Capture the cell that displays the provided text and extract its [x, y] central coordinate. 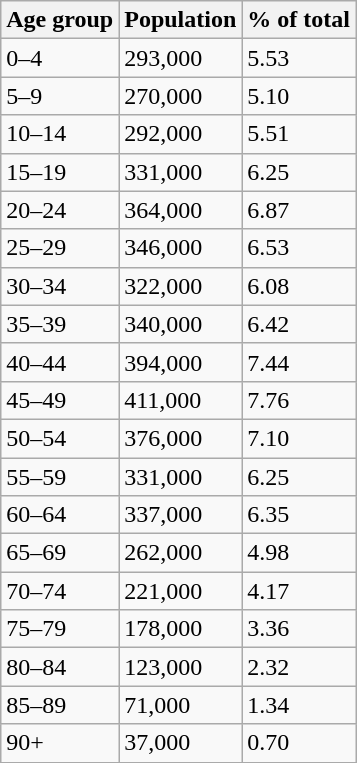
0–4 [60, 58]
85–89 [60, 705]
6.87 [299, 210]
30–34 [60, 286]
346,000 [180, 248]
5–9 [60, 96]
Age group [60, 20]
71,000 [180, 705]
3.36 [299, 629]
90+ [60, 743]
0.70 [299, 743]
292,000 [180, 134]
15–19 [60, 172]
4.98 [299, 553]
6.42 [299, 324]
322,000 [180, 286]
337,000 [180, 515]
376,000 [180, 438]
270,000 [180, 96]
4.17 [299, 591]
45–49 [60, 400]
10–14 [60, 134]
411,000 [180, 400]
2.32 [299, 667]
5.53 [299, 58]
6.35 [299, 515]
Population [180, 20]
7.10 [299, 438]
6.08 [299, 286]
5.10 [299, 96]
% of total [299, 20]
20–24 [60, 210]
55–59 [60, 477]
7.44 [299, 362]
50–54 [60, 438]
123,000 [180, 667]
35–39 [60, 324]
80–84 [60, 667]
40–44 [60, 362]
5.51 [299, 134]
6.53 [299, 248]
262,000 [180, 553]
75–79 [60, 629]
293,000 [180, 58]
340,000 [180, 324]
37,000 [180, 743]
1.34 [299, 705]
364,000 [180, 210]
178,000 [180, 629]
60–64 [60, 515]
65–69 [60, 553]
70–74 [60, 591]
7.76 [299, 400]
221,000 [180, 591]
25–29 [60, 248]
394,000 [180, 362]
